Pinpoint the cell where the given text exists, returning its (x, y) midpoint coordinate. 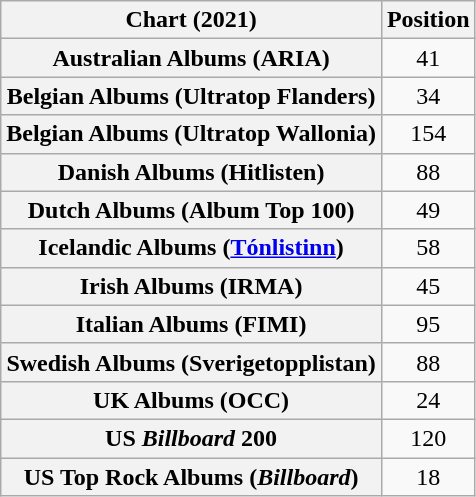
Irish Albums (IRMA) (192, 286)
95 (428, 324)
Belgian Albums (Ultratop Wallonia) (192, 134)
24 (428, 400)
Belgian Albums (Ultratop Flanders) (192, 96)
49 (428, 210)
154 (428, 134)
58 (428, 248)
120 (428, 438)
Australian Albums (ARIA) (192, 58)
Icelandic Albums (Tónlistinn) (192, 248)
Danish Albums (Hitlisten) (192, 172)
Swedish Albums (Sverigetopplistan) (192, 362)
Chart (2021) (192, 20)
Dutch Albums (Album Top 100) (192, 210)
Position (428, 20)
US Top Rock Albums (Billboard) (192, 477)
41 (428, 58)
18 (428, 477)
US Billboard 200 (192, 438)
UK Albums (OCC) (192, 400)
Italian Albums (FIMI) (192, 324)
34 (428, 96)
45 (428, 286)
